Determine the (x, y) coordinate at the center of the cell enclosing the given text.  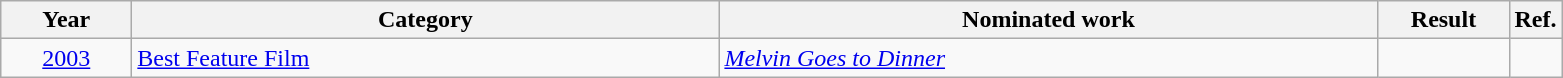
Melvin Goes to Dinner (1048, 58)
2003 (66, 58)
Best Feature Film (426, 58)
Nominated work (1048, 20)
Result (1444, 20)
Year (66, 20)
Ref. (1536, 20)
Category (426, 20)
